For the text-containing cell, return its midpoint in (X, Y) coordinate format. 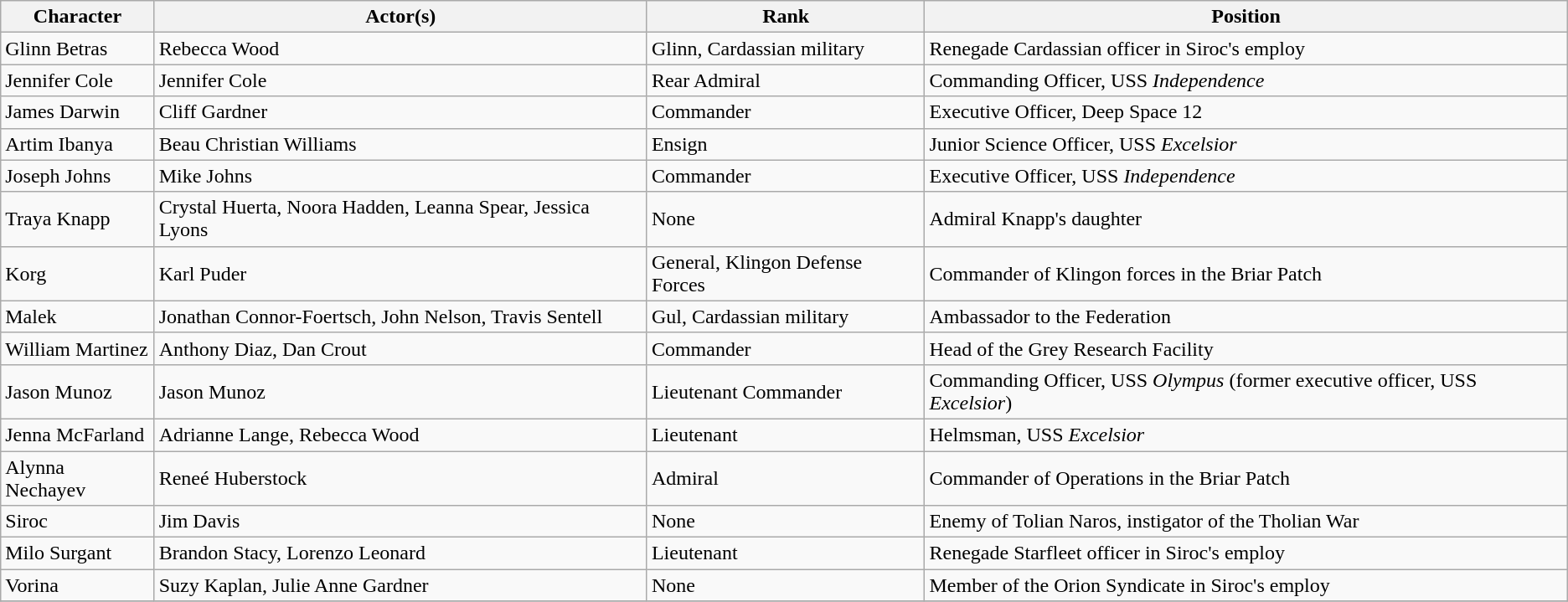
Artim Ibanya (77, 144)
Admiral (786, 477)
Reneé Huberstock (400, 477)
Suzy Kaplan, Julie Anne Gardner (400, 585)
Commander of Operations in the Briar Patch (1246, 477)
Enemy of Tolian Naros, instigator of the Tholian War (1246, 522)
Commander of Klingon forces in the Briar Patch (1246, 273)
William Martinez (77, 348)
Renegade Cardassian officer in Siroc's employ (1246, 49)
Korg (77, 273)
Character (77, 17)
General, Klingon Defense Forces (786, 273)
Head of the Grey Research Facility (1246, 348)
Position (1246, 17)
Vorina (77, 585)
Alynna Nechayev (77, 477)
Ambassador to the Federation (1246, 316)
Member of the Orion Syndicate in Siroc's employ (1246, 585)
Commanding Officer, USS Olympus (former executive officer, USS Excelsior) (1246, 392)
Helmsman, USS Excelsior (1246, 435)
Rank (786, 17)
Milo Surgant (77, 553)
Actor(s) (400, 17)
Commanding Officer, USS Independence (1246, 80)
Malek (77, 316)
Gul, Cardassian military (786, 316)
Mike Johns (400, 176)
Traya Knapp (77, 219)
Cliff Gardner (400, 112)
Ensign (786, 144)
Rebecca Wood (400, 49)
Brandon Stacy, Lorenzo Leonard (400, 553)
Renegade Starfleet officer in Siroc's employ (1246, 553)
Executive Officer, USS Independence (1246, 176)
Jonathan Connor-Foertsch, John Nelson, Travis Sentell (400, 316)
Jenna McFarland (77, 435)
Jim Davis (400, 522)
Junior Science Officer, USS Excelsior (1246, 144)
Adrianne Lange, Rebecca Wood (400, 435)
Crystal Huerta, Noora Hadden, Leanna Spear, Jessica Lyons (400, 219)
Glinn, Cardassian military (786, 49)
James Darwin (77, 112)
Karl Puder (400, 273)
Anthony Diaz, Dan Crout (400, 348)
Executive Officer, Deep Space 12 (1246, 112)
Beau Christian Williams (400, 144)
Lieutenant Commander (786, 392)
Admiral Knapp's daughter (1246, 219)
Siroc (77, 522)
Rear Admiral (786, 80)
Glinn Betras (77, 49)
Joseph Johns (77, 176)
